Return (X, Y) of the center of cell containing provided text 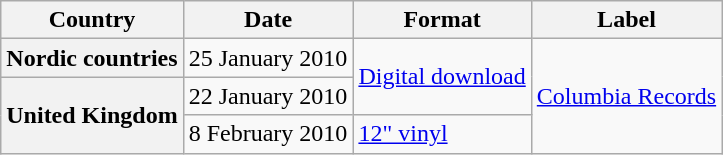
Date (268, 20)
12" vinyl (442, 134)
Nordic countries (92, 58)
8 February 2010 (268, 134)
Label (626, 20)
Country (92, 20)
25 January 2010 (268, 58)
United Kingdom (92, 115)
Digital download (442, 77)
22 January 2010 (268, 96)
Columbia Records (626, 96)
Format (442, 20)
